Detect which cell encompasses the target text, then output its [X, Y] center coordinate. 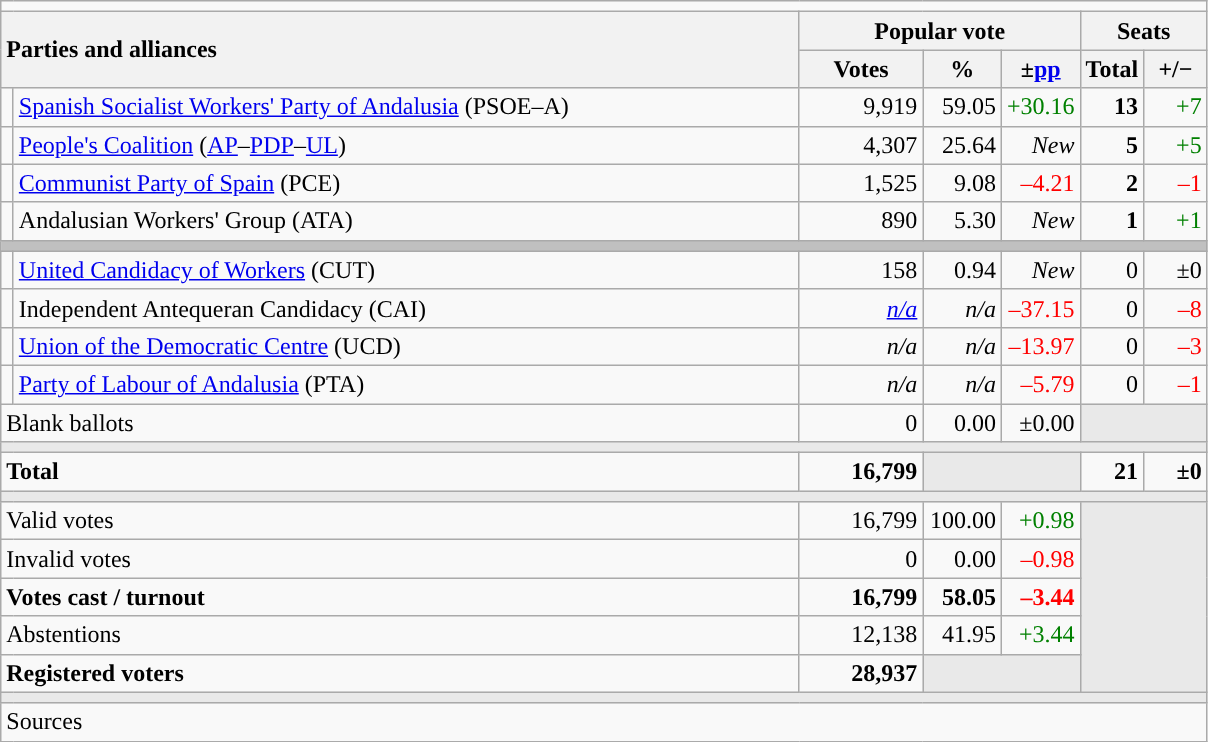
25.64 [962, 145]
–4.21 [1040, 183]
Popular vote [940, 31]
1,525 [861, 183]
158 [861, 270]
28,937 [861, 673]
59.05 [962, 107]
±pp [1040, 69]
–8 [1176, 308]
Invalid votes [400, 559]
890 [861, 221]
1 [1112, 221]
+1 [1176, 221]
Independent Antequeran Candidacy (CAI) [406, 308]
9,919 [861, 107]
Sources [604, 722]
±0.00 [1040, 423]
Communist Party of Spain (PCE) [406, 183]
41.95 [962, 635]
Blank ballots [400, 423]
% [962, 69]
4,307 [861, 145]
0.94 [962, 270]
9.08 [962, 183]
100.00 [962, 521]
–37.15 [1040, 308]
+3.44 [1040, 635]
13 [1112, 107]
12,138 [861, 635]
Votes cast / turnout [400, 597]
Valid votes [400, 521]
+/− [1176, 69]
58.05 [962, 597]
Union of the Democratic Centre (UCD) [406, 346]
21 [1112, 472]
+5 [1176, 145]
–5.79 [1040, 384]
–3 [1176, 346]
–0.98 [1040, 559]
Registered voters [400, 673]
Seats [1144, 31]
+0.98 [1040, 521]
2 [1112, 183]
United Candidacy of Workers (CUT) [406, 270]
People's Coalition (AP–PDP–UL) [406, 145]
–3.44 [1040, 597]
+7 [1176, 107]
5 [1112, 145]
Andalusian Workers' Group (ATA) [406, 221]
Votes [861, 69]
Party of Labour of Andalusia (PTA) [406, 384]
Abstentions [400, 635]
5.30 [962, 221]
+30.16 [1040, 107]
–13.97 [1040, 346]
Spanish Socialist Workers' Party of Andalusia (PSOE–A) [406, 107]
Parties and alliances [400, 50]
